Pinpoint the cell where the given text exists, returning its [X, Y] midpoint coordinate. 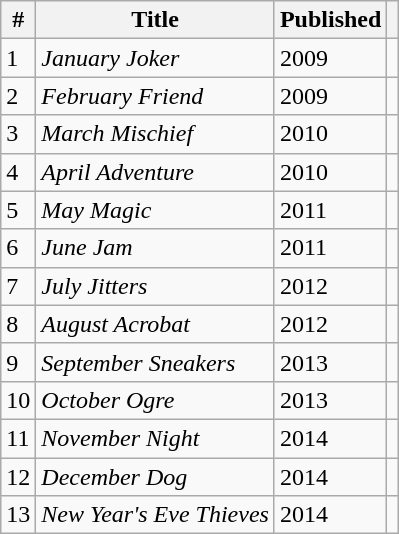
December Dog [156, 477]
2 [18, 96]
7 [18, 286]
11 [18, 438]
9 [18, 362]
# [18, 20]
Title [156, 20]
13 [18, 515]
6 [18, 248]
10 [18, 400]
January Joker [156, 58]
3 [18, 134]
October Ogre [156, 400]
New Year's Eve Thieves [156, 515]
12 [18, 477]
February Friend [156, 96]
5 [18, 210]
4 [18, 172]
July Jitters [156, 286]
April Adventure [156, 172]
Published [330, 20]
June Jam [156, 248]
May Magic [156, 210]
March Mischief [156, 134]
September Sneakers [156, 362]
1 [18, 58]
August Acrobat [156, 324]
8 [18, 324]
November Night [156, 438]
